Determine the (x, y) coordinate at the center of the cell enclosing the given text.  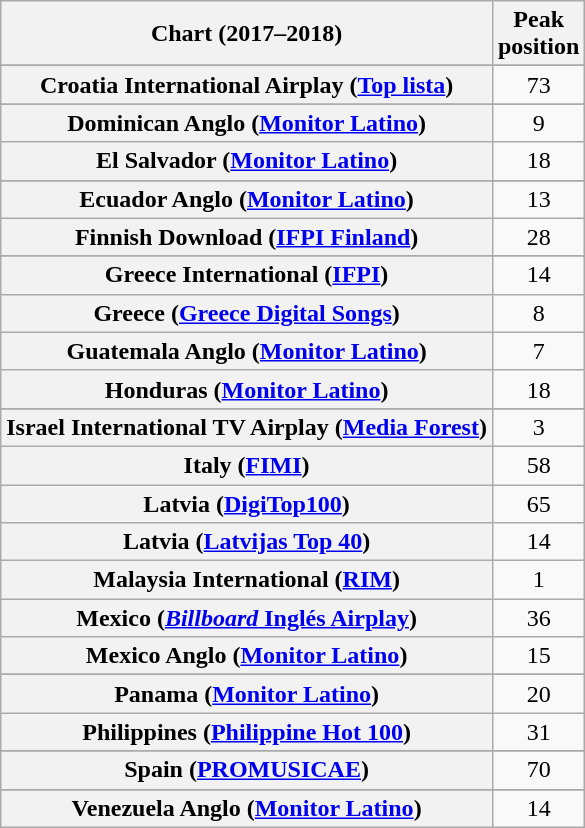
Mexico (Billboard Inglés Airplay) (247, 618)
Israel International TV Airplay (Media Forest) (247, 427)
Ecuador Anglo (Monitor Latino) (247, 199)
Peak position (538, 34)
9 (538, 123)
15 (538, 656)
28 (538, 237)
20 (538, 694)
Greece (Greece Digital Songs) (247, 313)
Latvia (DigiTop100) (247, 503)
Honduras (Monitor Latino) (247, 389)
3 (538, 427)
Venezuela Anglo (Monitor Latino) (247, 808)
1 (538, 580)
31 (538, 732)
Greece International (IFPI) (247, 275)
13 (538, 199)
58 (538, 465)
8 (538, 313)
Malaysia International (RIM) (247, 580)
73 (538, 85)
Panama (Monitor Latino) (247, 694)
Chart (2017–2018) (247, 34)
36 (538, 618)
Mexico Anglo (Monitor Latino) (247, 656)
65 (538, 503)
Philippines (Philippine Hot 100) (247, 732)
Finnish Download (IFPI Finland) (247, 237)
Guatemala Anglo (Monitor Latino) (247, 351)
7 (538, 351)
El Salvador (Monitor Latino) (247, 161)
Spain (PROMUSICAE) (247, 770)
70 (538, 770)
Italy (FIMI) (247, 465)
Croatia International Airplay (Top lista) (247, 85)
Latvia (Latvijas Top 40) (247, 542)
Dominican Anglo (Monitor Latino) (247, 123)
